Capture the cell that displays the provided text and extract its (X, Y) central coordinate. 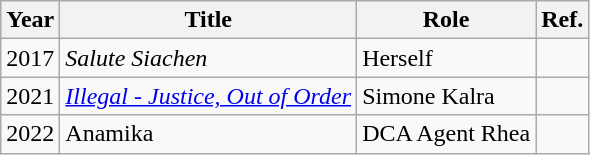
2017 (30, 58)
Ref. (562, 20)
Anamika (208, 134)
DCA Agent Rhea (446, 134)
2022 (30, 134)
2021 (30, 96)
Role (446, 20)
Salute Siachen (208, 58)
Title (208, 20)
Simone Kalra (446, 96)
Illegal - Justice, Out of Order (208, 96)
Herself (446, 58)
Year (30, 20)
